Find where the given text appears and provide that cell's center as [X, Y] coordinate. 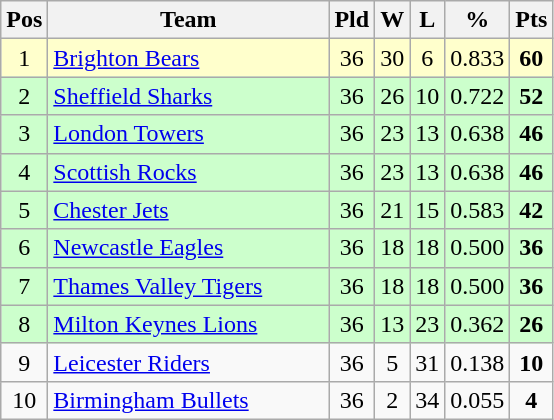
31 [428, 362]
Brighton Bears [188, 58]
Leicester Riders [188, 362]
0.362 [478, 324]
Pts [532, 20]
42 [532, 210]
15 [428, 210]
Sheffield Sharks [188, 96]
L [428, 20]
1 [24, 58]
London Towers [188, 134]
21 [392, 210]
0.722 [478, 96]
Team [188, 20]
Thames Valley Tigers [188, 286]
Birmingham Bullets [188, 400]
Pld [352, 20]
0.583 [478, 210]
0.055 [478, 400]
Chester Jets [188, 210]
34 [428, 400]
60 [532, 58]
7 [24, 286]
Milton Keynes Lions [188, 324]
8 [24, 324]
0.138 [478, 362]
3 [24, 134]
Scottish Rocks [188, 172]
% [478, 20]
9 [24, 362]
W [392, 20]
Pos [24, 20]
52 [532, 96]
30 [392, 58]
Newcastle Eagles [188, 248]
0.833 [478, 58]
